Detect which cell encompasses the target text, then output its [X, Y] center coordinate. 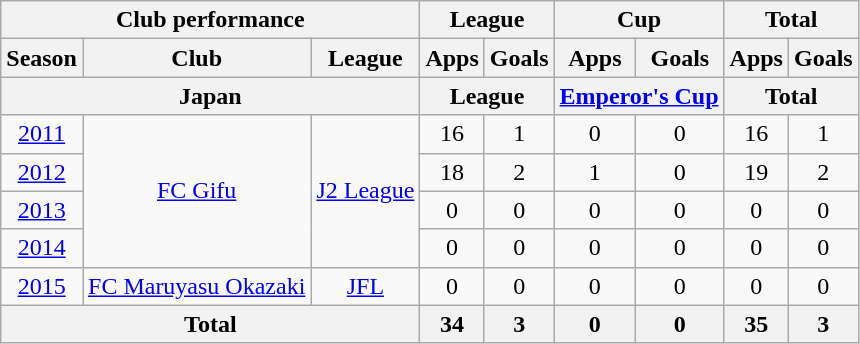
Club [196, 58]
Cup [639, 20]
2014 [42, 248]
2013 [42, 210]
Japan [210, 96]
JFL [366, 286]
FC Maruyasu Okazaki [196, 286]
Season [42, 58]
Club performance [210, 20]
Emperor's Cup [639, 96]
18 [452, 172]
19 [756, 172]
2012 [42, 172]
J2 League [366, 191]
34 [452, 324]
FC Gifu [196, 191]
2011 [42, 134]
2015 [42, 286]
35 [756, 324]
